Pinpoint the cell where the given text exists, returning its (x, y) midpoint coordinate. 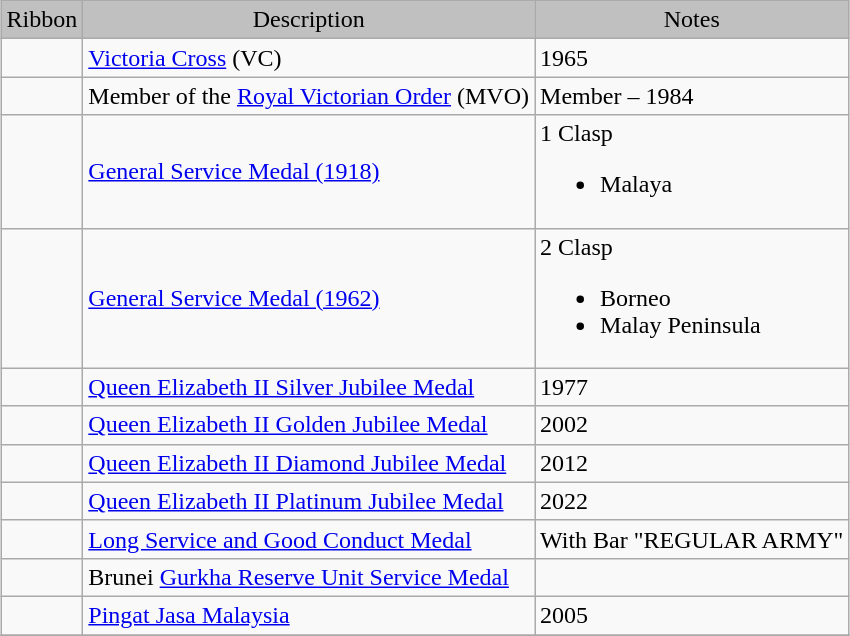
With Bar "REGULAR ARMY" (692, 539)
Queen Elizabeth II Platinum Jubilee Medal (309, 501)
Description (309, 20)
General Service Medal (1918) (309, 172)
Victoria Cross (VC) (309, 58)
2012 (692, 463)
Queen Elizabeth II Golden Jubilee Medal (309, 425)
Queen Elizabeth II Silver Jubilee Medal (309, 387)
Brunei Gurkha Reserve Unit Service Medal (309, 577)
1 ClaspMalaya (692, 172)
Long Service and Good Conduct Medal (309, 539)
Member of the Royal Victorian Order (MVO) (309, 96)
1977 (692, 387)
Ribbon (42, 20)
Member – 1984 (692, 96)
Notes (692, 20)
2005 (692, 615)
Pingat Jasa Malaysia (309, 615)
1965 (692, 58)
2022 (692, 501)
Queen Elizabeth II Diamond Jubilee Medal (309, 463)
General Service Medal (1962) (309, 298)
2 ClaspBorneoMalay Peninsula (692, 298)
2002 (692, 425)
